Identify which cell holds the provided text, then report its [x, y] central coordinate. 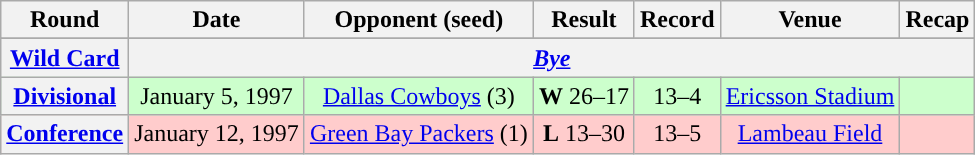
13–5 [677, 134]
Round [65, 20]
Venue [810, 20]
Dallas Cowboys (3) [418, 96]
Record [677, 20]
Wild Card [65, 58]
Bye [552, 58]
Divisional [65, 96]
Result [584, 20]
13–4 [677, 96]
L 13–30 [584, 134]
W 26–17 [584, 96]
Conference [65, 134]
Ericsson Stadium [810, 96]
January 5, 1997 [217, 96]
Green Bay Packers (1) [418, 134]
Lambeau Field [810, 134]
Opponent (seed) [418, 20]
January 12, 1997 [217, 134]
Recap [938, 20]
Date [217, 20]
